Provide the [X, Y] coordinate of the cell's center where the given text is located.  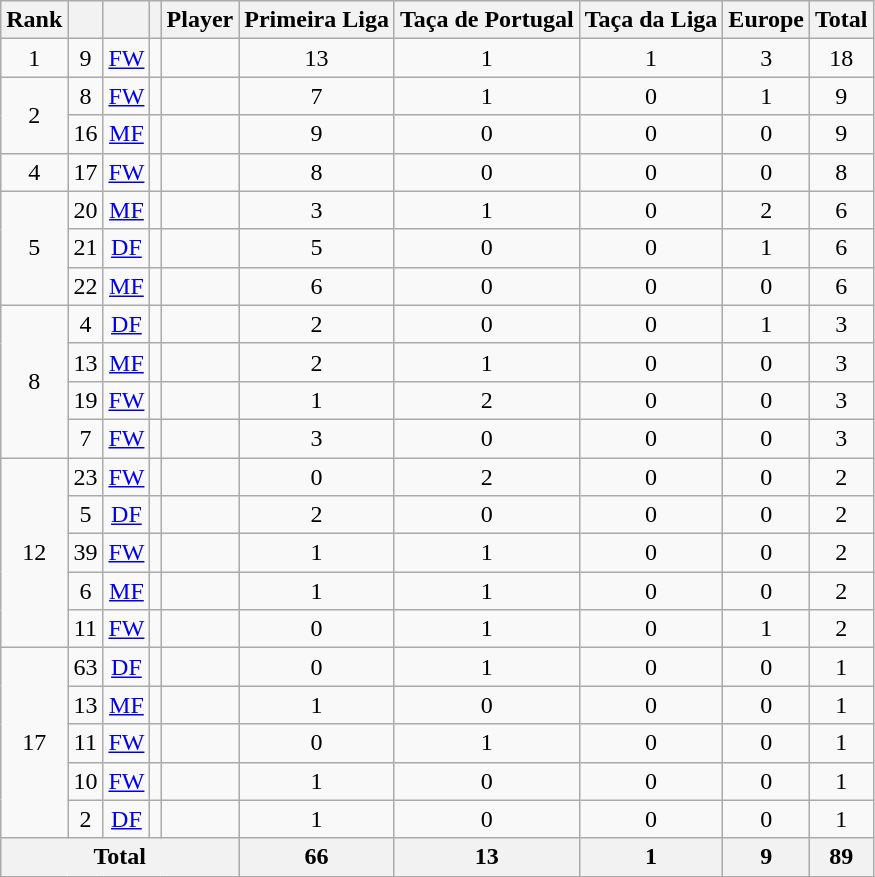
Player [200, 20]
10 [86, 781]
18 [841, 58]
Primeira Liga [317, 20]
19 [86, 400]
89 [841, 857]
39 [86, 553]
66 [317, 857]
22 [86, 286]
23 [86, 477]
Europe [766, 20]
21 [86, 248]
63 [86, 667]
Rank [34, 20]
12 [34, 553]
20 [86, 210]
16 [86, 134]
Taça de Portugal [486, 20]
Taça da Liga [651, 20]
